Search for the cell housing the specified text and yield its (X, Y) center coordinate. 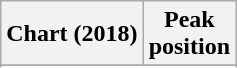
Chart (2018) (72, 34)
Peak position (189, 34)
